Search for the cell housing the specified text and yield its [X, Y] center coordinate. 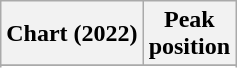
Peakposition [189, 34]
Chart (2022) [72, 34]
